Search for the cell housing the specified text and yield its (X, Y) center coordinate. 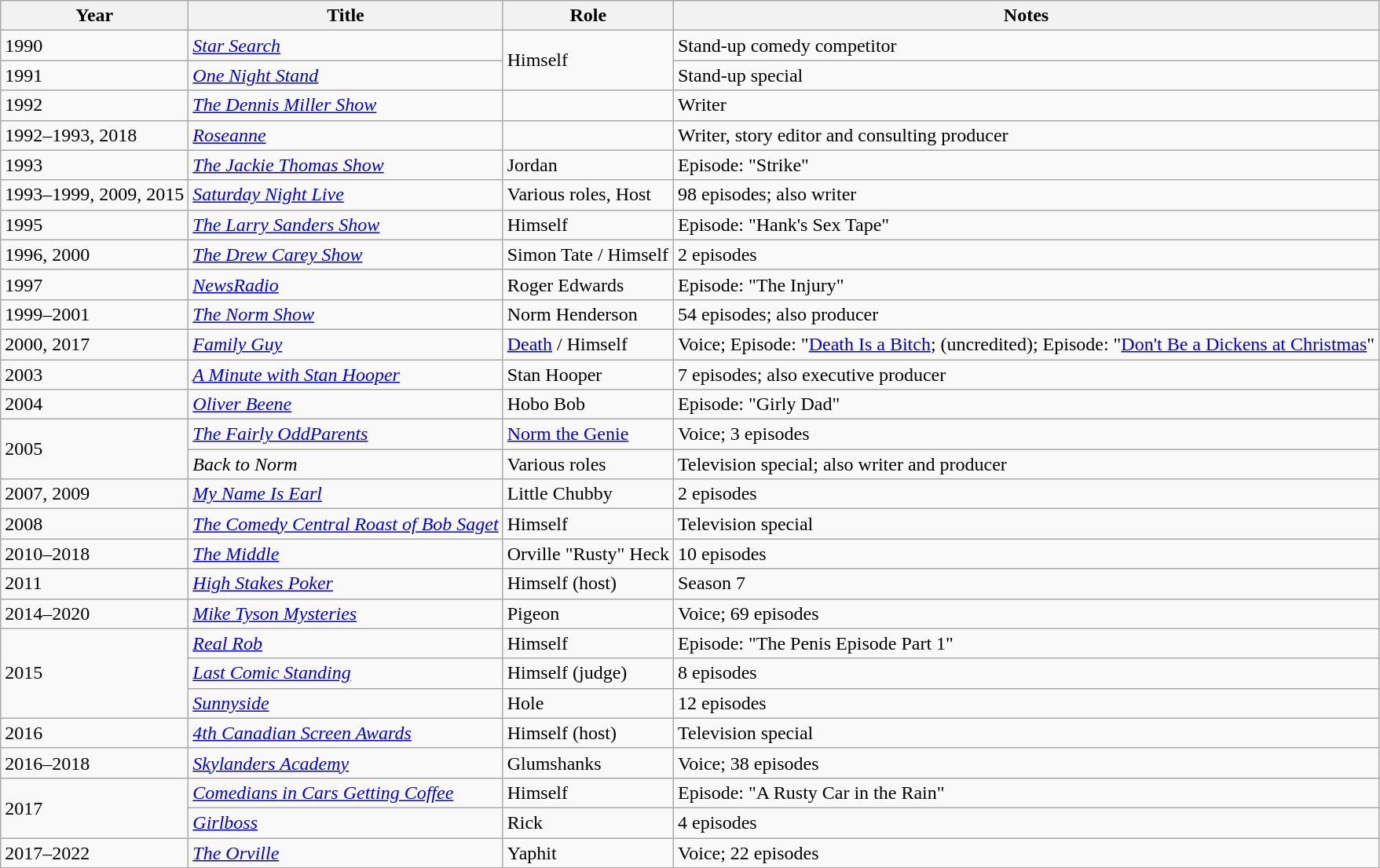
Episode: "Strike" (1026, 165)
Title (346, 16)
Little Chubby (588, 494)
Simon Tate / Himself (588, 255)
Stand-up comedy competitor (1026, 46)
The Middle (346, 554)
Norm the Genie (588, 434)
Various roles (588, 464)
The Drew Carey Show (346, 255)
Voice; 22 episodes (1026, 852)
2014–2020 (94, 613)
A Minute with Stan Hooper (346, 375)
Hobo Bob (588, 405)
1995 (94, 225)
NewsRadio (346, 284)
Orville "Rusty" Heck (588, 554)
Episode: "Girly Dad" (1026, 405)
Oliver Beene (346, 405)
1996, 2000 (94, 255)
12 episodes (1026, 703)
Writer (1026, 105)
Episode: "The Injury" (1026, 284)
Real Rob (346, 643)
2003 (94, 375)
2011 (94, 584)
Girlboss (346, 822)
2015 (94, 673)
2008 (94, 524)
Voice; Episode: "Death Is a Bitch; (uncredited); Episode: "Don't Be a Dickens at Christmas" (1026, 344)
Family Guy (346, 344)
1993–1999, 2009, 2015 (94, 195)
Pigeon (588, 613)
Skylanders Academy (346, 763)
Death / Himself (588, 344)
Writer, story editor and consulting producer (1026, 135)
2016 (94, 733)
7 episodes; also executive producer (1026, 375)
1999–2001 (94, 314)
The Norm Show (346, 314)
98 episodes; also writer (1026, 195)
Rick (588, 822)
8 episodes (1026, 673)
Saturday Night Live (346, 195)
High Stakes Poker (346, 584)
Episode: "A Rusty Car in the Rain" (1026, 793)
2005 (94, 449)
Year (94, 16)
One Night Stand (346, 75)
2017–2022 (94, 852)
1991 (94, 75)
10 episodes (1026, 554)
Voice; 38 episodes (1026, 763)
Voice; 69 episodes (1026, 613)
Roseanne (346, 135)
The Jackie Thomas Show (346, 165)
Glumshanks (588, 763)
Season 7 (1026, 584)
Notes (1026, 16)
Hole (588, 703)
My Name Is Earl (346, 494)
Stand-up special (1026, 75)
The Larry Sanders Show (346, 225)
Voice; 3 episodes (1026, 434)
2017 (94, 808)
2004 (94, 405)
Television special; also writer and producer (1026, 464)
4th Canadian Screen Awards (346, 733)
1992–1993, 2018 (94, 135)
The Comedy Central Roast of Bob Saget (346, 524)
4 episodes (1026, 822)
The Fairly OddParents (346, 434)
Comedians in Cars Getting Coffee (346, 793)
54 episodes; also producer (1026, 314)
Last Comic Standing (346, 673)
2007, 2009 (94, 494)
Episode: "Hank's Sex Tape" (1026, 225)
Norm Henderson (588, 314)
Role (588, 16)
Episode: "The Penis Episode Part 1" (1026, 643)
Mike Tyson Mysteries (346, 613)
1990 (94, 46)
1997 (94, 284)
Back to Norm (346, 464)
Various roles, Host (588, 195)
The Orville (346, 852)
Sunnyside (346, 703)
1992 (94, 105)
1993 (94, 165)
2000, 2017 (94, 344)
Himself (judge) (588, 673)
2016–2018 (94, 763)
Stan Hooper (588, 375)
2010–2018 (94, 554)
Yaphit (588, 852)
Jordan (588, 165)
The Dennis Miller Show (346, 105)
Star Search (346, 46)
Roger Edwards (588, 284)
